Detect which cell encompasses the target text, then output its [x, y] center coordinate. 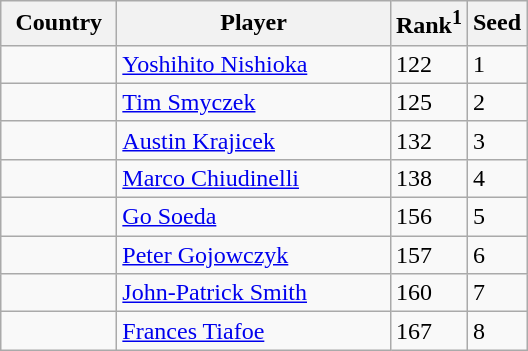
8 [496, 331]
Tim Smyczek [254, 102]
160 [428, 293]
Seed [496, 24]
Rank1 [428, 24]
157 [428, 255]
Austin Krajicek [254, 140]
Frances Tiafoe [254, 331]
Peter Gojowczyk [254, 255]
Marco Chiudinelli [254, 178]
Player [254, 24]
138 [428, 178]
1 [496, 64]
Country [59, 24]
132 [428, 140]
122 [428, 64]
4 [496, 178]
156 [428, 217]
125 [428, 102]
3 [496, 140]
5 [496, 217]
6 [496, 255]
Yoshihito Nishioka [254, 64]
7 [496, 293]
John-Patrick Smith [254, 293]
Go Soeda [254, 217]
2 [496, 102]
167 [428, 331]
